For the text-containing cell, return its midpoint in (x, y) coordinate format. 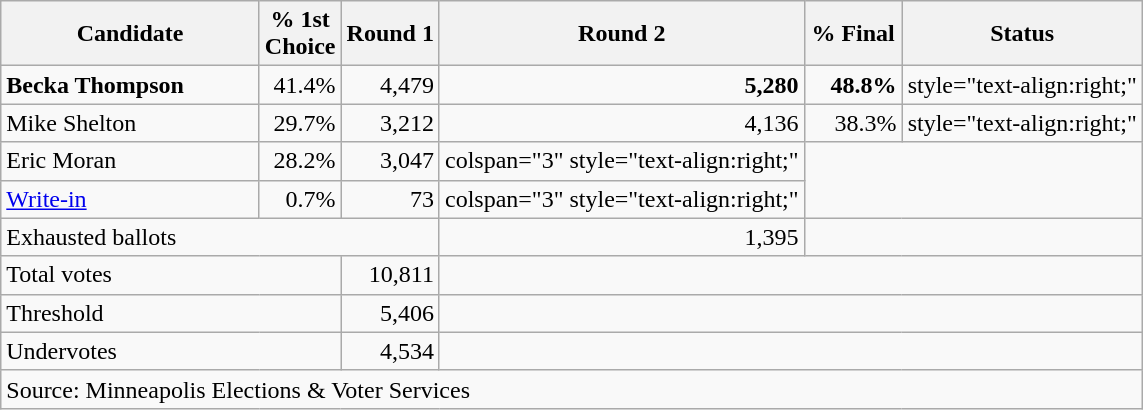
48.8% (853, 85)
38.3% (853, 123)
4,136 (622, 123)
% 1stChoice (300, 34)
Becka Thompson (130, 85)
4,479 (390, 85)
29.7% (300, 123)
Eric Moran (130, 161)
3,212 (390, 123)
10,811 (390, 275)
Candidate (130, 34)
73 (390, 199)
5,406 (390, 313)
Undervotes (171, 351)
3,047 (390, 161)
Write-in (130, 199)
Total votes (171, 275)
5,280 (622, 85)
Round 2 (622, 34)
Source: Minneapolis Elections & Voter Services (572, 389)
4,534 (390, 351)
41.4% (300, 85)
Exhausted ballots (220, 237)
Mike Shelton (130, 123)
28.2% (300, 161)
Status (1022, 34)
% Final (853, 34)
Round 1 (390, 34)
1,395 (622, 237)
Threshold (171, 313)
0.7% (300, 199)
